Detect which cell encompasses the target text, then output its (X, Y) center coordinate. 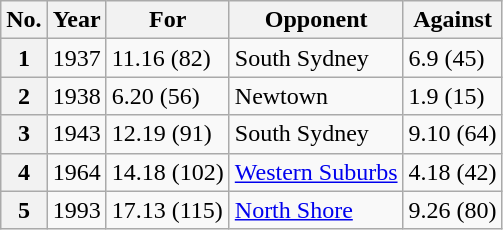
1937 (76, 58)
6.20 (56) (168, 96)
9.26 (80) (452, 210)
14.18 (102) (168, 172)
3 (24, 134)
Newtown (316, 96)
4.18 (42) (452, 172)
1943 (76, 134)
17.13 (115) (168, 210)
4 (24, 172)
1938 (76, 96)
1.9 (15) (452, 96)
No. (24, 20)
Year (76, 20)
1 (24, 58)
5 (24, 210)
1964 (76, 172)
For (168, 20)
12.19 (91) (168, 134)
Against (452, 20)
1993 (76, 210)
North Shore (316, 210)
Opponent (316, 20)
11.16 (82) (168, 58)
6.9 (45) (452, 58)
9.10 (64) (452, 134)
Western Suburbs (316, 172)
2 (24, 96)
